Determine the [x, y] coordinate at the center of the cell enclosing the given text.  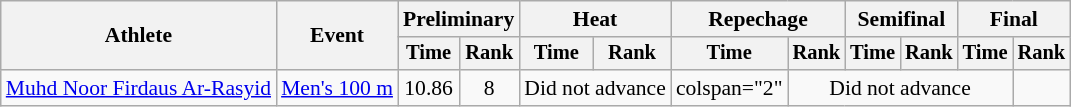
colspan="2" [730, 88]
Men's 100 m [337, 88]
Preliminary [458, 19]
Athlete [138, 36]
Semifinal [901, 19]
Final [1014, 19]
Muhd Noor Firdaus Ar-Rasyid [138, 88]
Event [337, 36]
Repechage [758, 19]
8 [489, 88]
10.86 [428, 88]
Heat [595, 19]
